Identify which cell holds the provided text, then report its (X, Y) central coordinate. 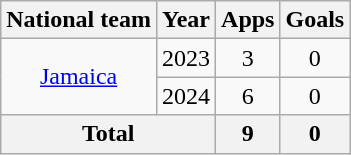
2023 (186, 58)
Goals (315, 20)
6 (248, 96)
Jamaica (79, 77)
2024 (186, 96)
9 (248, 134)
National team (79, 20)
Apps (248, 20)
Total (108, 134)
Year (186, 20)
3 (248, 58)
